Output the [X, Y] coordinate of the center of the cell containing the given text.  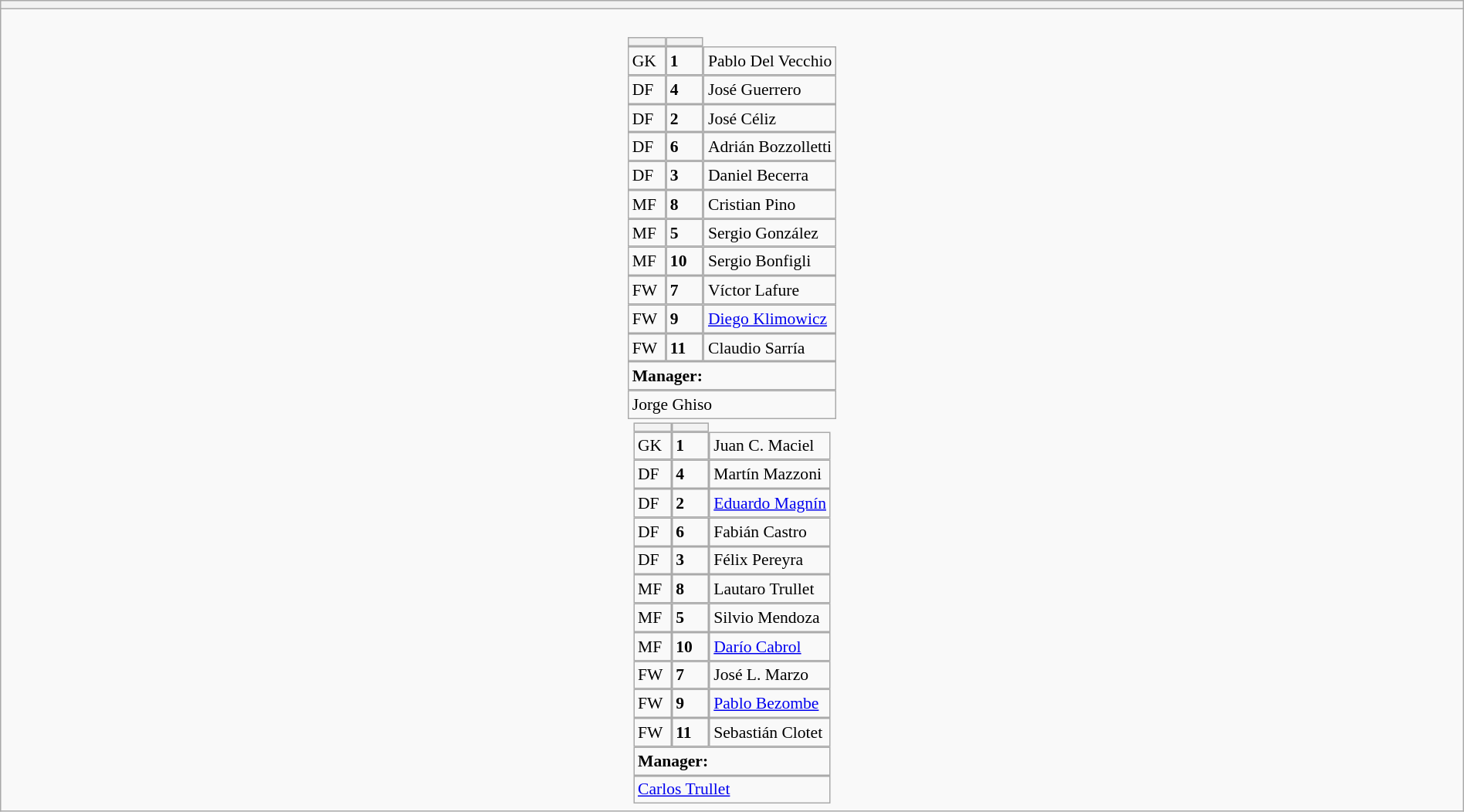
Pablo Bezombe [769, 704]
José L. Marzo [769, 675]
Adrián Bozzolletti [770, 147]
Cristian Pino [770, 204]
Claudio Sarría [770, 347]
Carlos Trullet [732, 789]
Darío Cabrol [769, 647]
Diego Klimowicz [770, 318]
Sergio González [770, 233]
Daniel Becerra [770, 176]
Eduardo Magnín [769, 503]
José Guerrero [770, 90]
Sebastián Clotet [769, 732]
Martín Mazzoni [769, 474]
Víctor Lafure [770, 290]
Pablo Del Vecchio [770, 60]
Fabián Castro [769, 531]
Jorge Ghiso [732, 404]
Sergio Bonfigli [770, 261]
Lautaro Trullet [769, 588]
José Céliz [770, 119]
Juan C. Maciel [769, 446]
Félix Pereyra [769, 560]
Silvio Mendoza [769, 617]
